Extract the [X, Y] coordinate from the center of the cell holding the provided text.  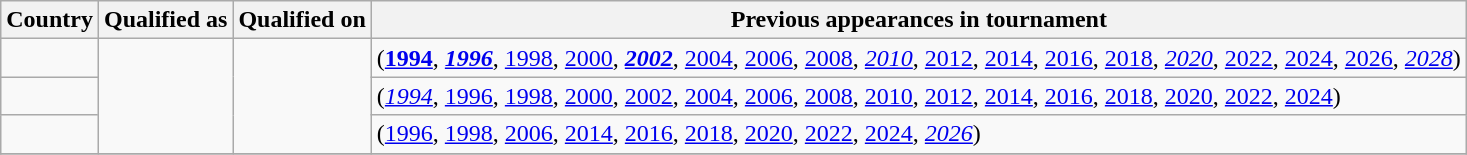
Qualified as [165, 20]
Qualified on [302, 20]
Country [50, 20]
(1994, 1996, 1998, 2000, 2002, 2004, 2006, 2008, 2010, 2012, 2014, 2016, 2018, 2020, 2022, 2024, 2026, 2028) [918, 58]
(1996, 1998, 2006, 2014, 2016, 2018, 2020, 2022, 2024, 2026) [918, 134]
(1994, 1996, 1998, 2000, 2002, 2004, 2006, 2008, 2010, 2012, 2014, 2016, 2018, 2020, 2022, 2024) [918, 96]
Previous appearances in tournament [918, 20]
